Output the [X, Y] coordinate of the center of the cell containing the given text.  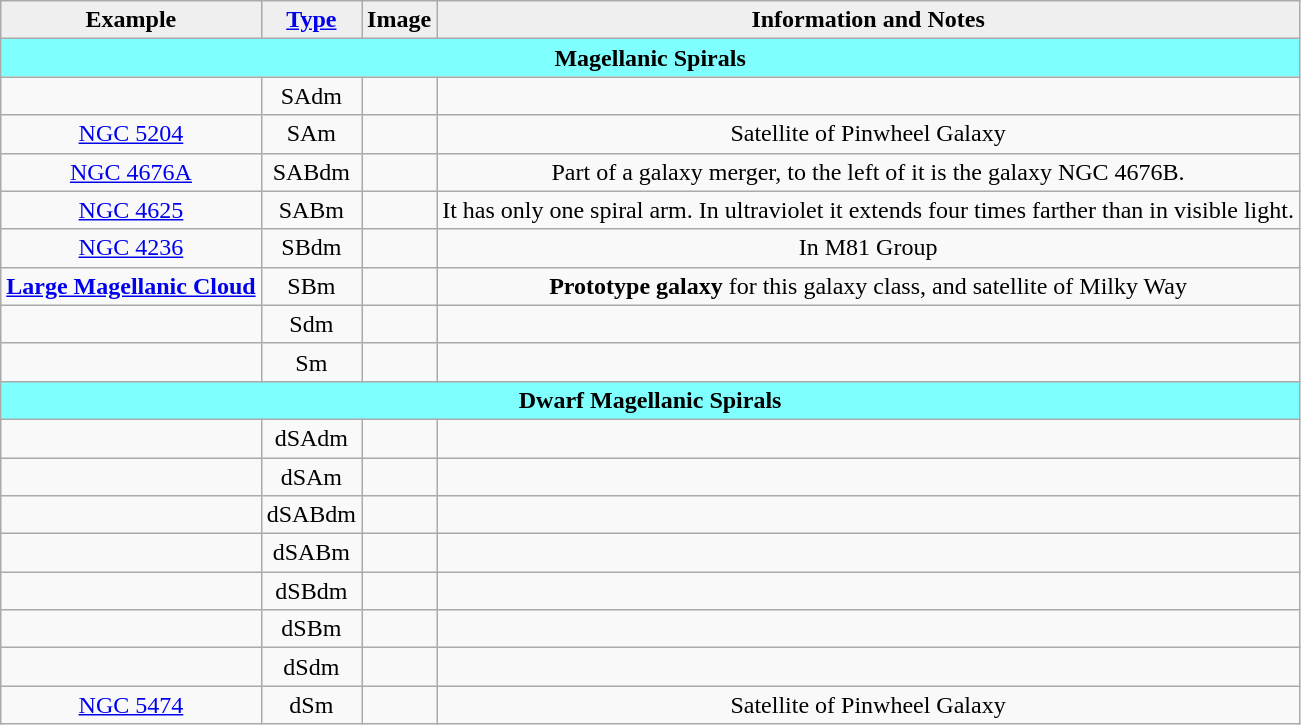
Information and Notes [868, 20]
NGC 4676A [131, 172]
dSdm [311, 667]
dSm [311, 705]
dSAm [311, 477]
NGC 5474 [131, 705]
Example [131, 20]
SBm [311, 286]
NGC 4625 [131, 210]
Type [311, 20]
Sdm [311, 324]
dSABm [311, 553]
dSABdm [311, 515]
SAdm [311, 96]
Large Magellanic Cloud [131, 286]
SABm [311, 210]
Prototype galaxy for this galaxy class, and satellite of Milky Way [868, 286]
dSAdm [311, 438]
Dwarf Magellanic Spirals [650, 400]
NGC 5204 [131, 134]
Image [400, 20]
NGC 4236 [131, 248]
SABdm [311, 172]
In M81 Group [868, 248]
Part of a galaxy merger, to the left of it is the galaxy NGC 4676B. [868, 172]
SBdm [311, 248]
dSBdm [311, 591]
It has only one spiral arm. In ultraviolet it extends four times farther than in visible light. [868, 210]
Sm [311, 362]
dSBm [311, 629]
Magellanic Spirals [650, 58]
SAm [311, 134]
